Search for the cell housing the specified text and yield its (x, y) center coordinate. 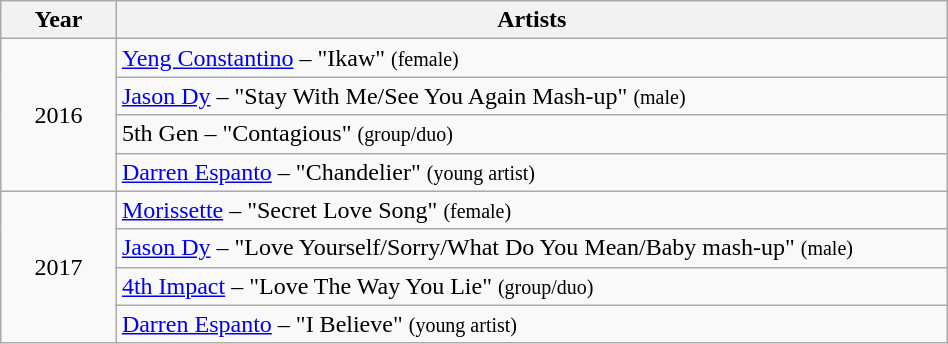
Yeng Constantino – "Ikaw" (female) (532, 58)
Darren Espanto – "Chandelier" (young artist) (532, 172)
2017 (59, 267)
Darren Espanto – "I Believe" (young artist) (532, 324)
Jason Dy – "Stay With Me/See You Again Mash-up" (male) (532, 96)
Year (59, 20)
Artists (532, 20)
Jason Dy – "Love Yourself/Sorry/What Do You Mean/Baby mash-up" (male) (532, 248)
Morissette – "Secret Love Song" (female) (532, 210)
5th Gen – "Contagious" (group/duo) (532, 134)
2016 (59, 115)
4th Impact – "Love The Way You Lie" (group/duo) (532, 286)
